Pinpoint the cell where the given text exists, returning its [x, y] midpoint coordinate. 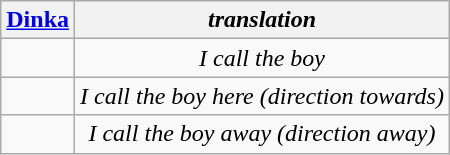
I call the boy [262, 58]
Dinka [38, 20]
I call the boy here (direction towards) [262, 96]
translation [262, 20]
I call the boy away (direction away) [262, 134]
